Pinpoint the cell where the given text exists, returning its [X, Y] midpoint coordinate. 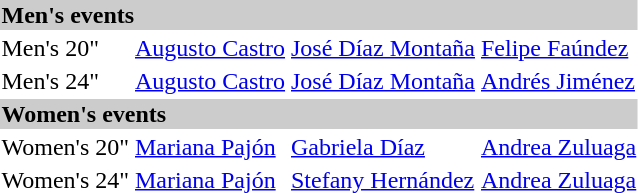
Women's events [319, 114]
Men's 20" [66, 48]
Men's 24" [66, 81]
Men's events [319, 15]
Felipe Faúndez [558, 48]
Women's 20" [66, 147]
Andrés Jiménez [558, 81]
Andrea Zuluaga [558, 147]
Gabriela Díaz [384, 147]
Mariana Pajón [210, 147]
